Detect which cell encompasses the target text, then output its (X, Y) center coordinate. 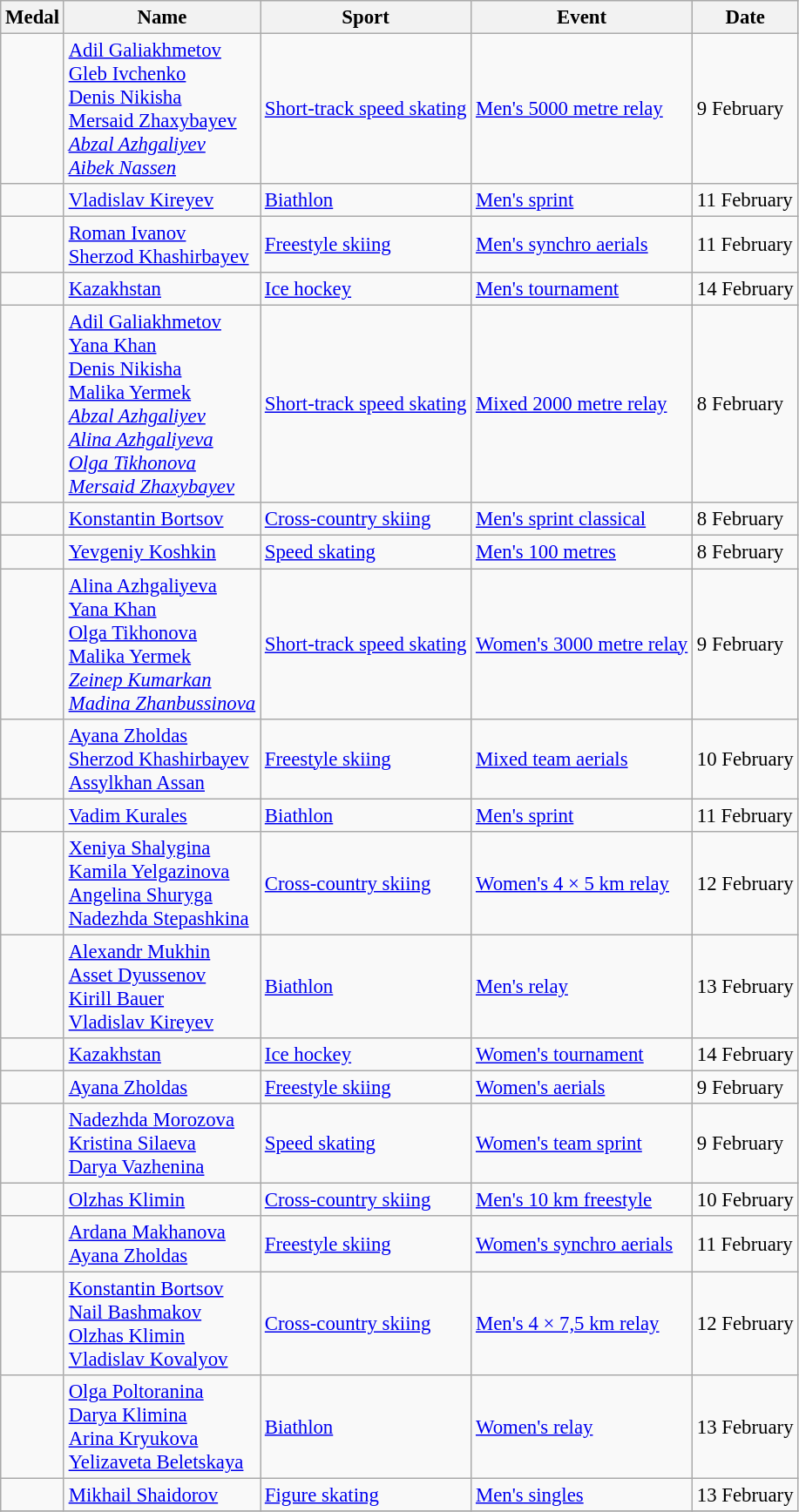
Men's 4 × 7,5 km relay (582, 1324)
Men's singles (582, 1495)
Xeniya ShalyginaKamila YelgazinovaAngelina ShurygaNadezhda Stepashkina (162, 883)
Nadezhda MorozovaKristina SilaevaDarya Vazhenina (162, 1144)
Roman IvanovSherzod Khashirbayev (162, 246)
Konstantin Bortsov (162, 520)
Event (582, 17)
Adil GaliakhmetovGleb IvchenkoDenis NikishaMersaid ZhaxybayevAbzal AzhgaliyevAibek Nassen (162, 110)
Adil GaliakhmetovYana KhanDenis NikishaMalika YermekAbzal AzhgaliyevAlina AzhgaliyevaOlga TikhonovaMersaid Zhaxybayev (162, 404)
Olga PoltoraninaDarya KliminaArina KryukovaYelizaveta Beletskaya (162, 1427)
Men's 5000 metre relay (582, 110)
Men's relay (582, 986)
Name (162, 17)
Olzhas Klimin (162, 1199)
Figure skating (365, 1495)
Date (746, 17)
Ardana MakhanovaAyana Zholdas (162, 1244)
Women's aerials (582, 1087)
Medal (33, 17)
Men's tournament (582, 289)
Mikhail Shaidorov (162, 1495)
Women's team sprint (582, 1144)
Women's 3000 metre relay (582, 645)
Yevgeniy Koshkin (162, 552)
Men's synchro aerials (582, 246)
Men's 100 metres (582, 552)
Alina AzhgaliyevaYana KhanOlga TikhonovaMalika YermekZeinep KumarkanMadina Zhanbussinova (162, 645)
Women's tournament (582, 1055)
Women's 4 × 5 km relay (582, 883)
Men's sprint classical (582, 520)
Konstantin BortsovNail BashmakovOlzhas KliminVladislav Kovalyov (162, 1324)
Women's relay (582, 1427)
Sport (365, 17)
Vadim Kurales (162, 815)
Mixed 2000 metre relay (582, 404)
Ayana Zholdas (162, 1087)
Vladislav Kireyev (162, 200)
Alexandr MukhinAsset DyussenovKirill BauerVladislav Kireyev (162, 986)
Mixed team aerials (582, 759)
Ayana ZholdasSherzod KhashirbayevAssylkhan Assan (162, 759)
Women's synchro aerials (582, 1244)
Men's 10 km freestyle (582, 1199)
